For the text-containing cell, return its midpoint in (X, Y) coordinate format. 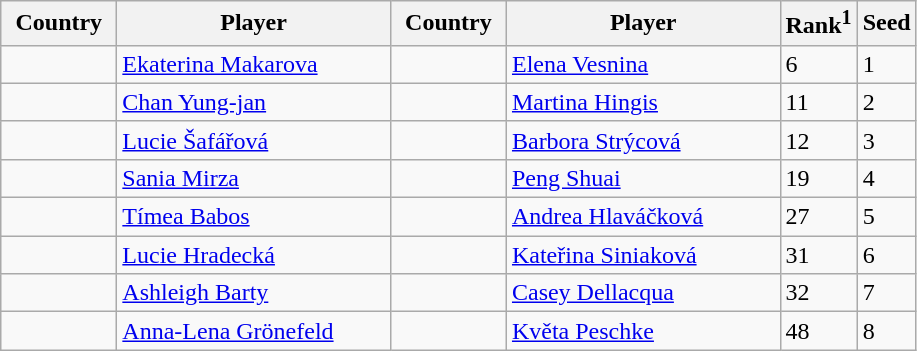
Anna-Lena Grönefeld (254, 331)
1 (886, 64)
5 (886, 217)
Kateřina Siniaková (643, 255)
Chan Yung-jan (254, 102)
11 (818, 102)
8 (886, 331)
32 (818, 293)
Ashleigh Barty (254, 293)
Casey Dellacqua (643, 293)
Barbora Strýcová (643, 140)
Lucie Hradecká (254, 255)
Sania Mirza (254, 178)
31 (818, 255)
7 (886, 293)
19 (818, 178)
Rank1 (818, 24)
Tímea Babos (254, 217)
12 (818, 140)
27 (818, 217)
Ekaterina Makarova (254, 64)
Martina Hingis (643, 102)
Květa Peschke (643, 331)
Seed (886, 24)
Elena Vesnina (643, 64)
Lucie Šafářová (254, 140)
48 (818, 331)
Peng Shuai (643, 178)
4 (886, 178)
3 (886, 140)
2 (886, 102)
Andrea Hlaváčková (643, 217)
